From the cell containing the given text, extract its center point as (x, y) coordinate. 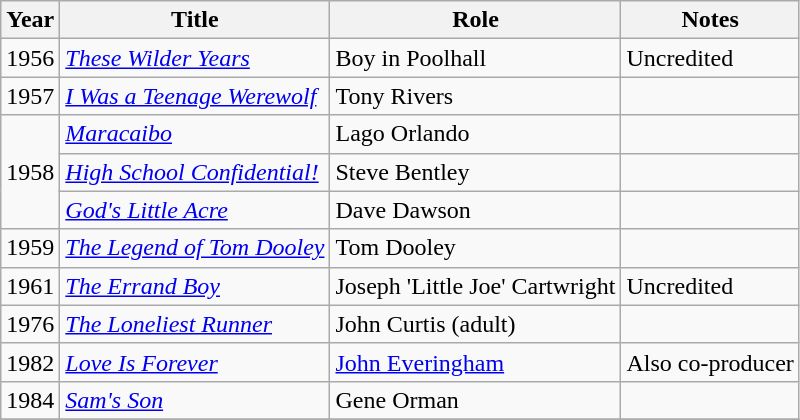
Year (30, 20)
Sam's Son (195, 400)
1958 (30, 172)
John Everingham (476, 362)
The Errand Boy (195, 286)
1982 (30, 362)
Maracaibo (195, 134)
1976 (30, 324)
1957 (30, 96)
Notes (710, 20)
Joseph 'Little Joe' Cartwright (476, 286)
These Wilder Years (195, 58)
1959 (30, 248)
God's Little Acre (195, 210)
Title (195, 20)
1956 (30, 58)
Steve Bentley (476, 172)
The Loneliest Runner (195, 324)
Boy in Poolhall (476, 58)
Also co-producer (710, 362)
1984 (30, 400)
Love Is Forever (195, 362)
High School Confidential! (195, 172)
1961 (30, 286)
Tom Dooley (476, 248)
Tony Rivers (476, 96)
John Curtis (adult) (476, 324)
Dave Dawson (476, 210)
Lago Orlando (476, 134)
I Was a Teenage Werewolf (195, 96)
Role (476, 20)
The Legend of Tom Dooley (195, 248)
Gene Orman (476, 400)
